Pinpoint the cell where the given text exists, returning its [X, Y] midpoint coordinate. 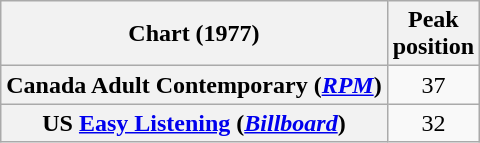
US Easy Listening (Billboard) [194, 123]
Canada Adult Contemporary (RPM) [194, 85]
Chart (1977) [194, 34]
Peakposition [433, 34]
37 [433, 85]
32 [433, 123]
